Extract the (X, Y) coordinate from the center of the cell holding the provided text.  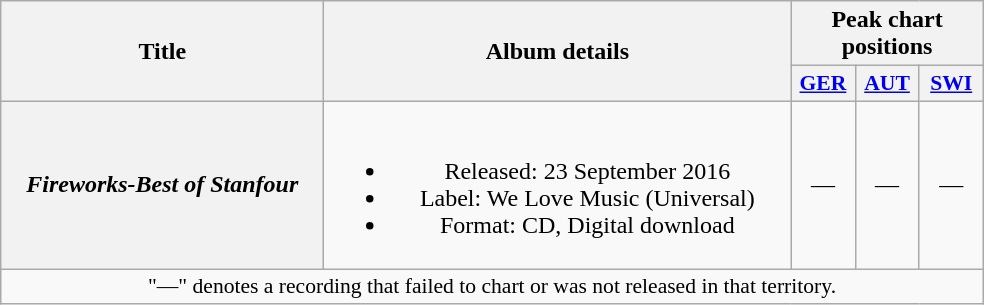
Album details (558, 52)
Fireworks-Best of Stanfour (162, 184)
"—" denotes a recording that failed to chart or was not released in that territory. (492, 286)
Released: 23 September 2016Label: We Love Music (Universal)Format: CD, Digital download (558, 184)
AUT (887, 84)
Title (162, 52)
GER (823, 84)
Peak chart positions (887, 34)
SWI (951, 84)
